Output the (x, y) coordinate of the center of the cell containing the given text.  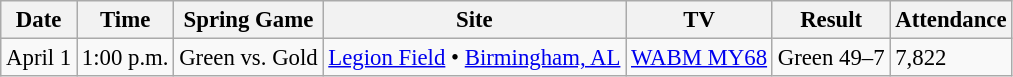
Result (831, 20)
Site (474, 20)
WABM MY68 (700, 58)
7,822 (951, 58)
Green vs. Gold (248, 58)
Time (126, 20)
Green 49–7 (831, 58)
Spring Game (248, 20)
TV (700, 20)
Attendance (951, 20)
Date (39, 20)
Legion Field • Birmingham, AL (474, 58)
April 1 (39, 58)
1:00 p.m. (126, 58)
